Pinpoint the cell where the given text exists, returning its [x, y] midpoint coordinate. 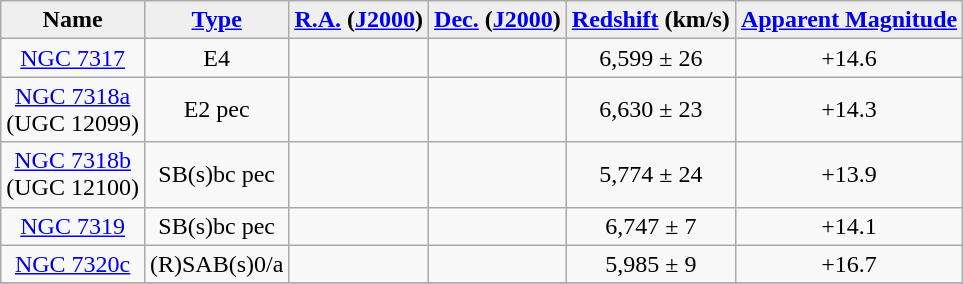
NGC 7319 [73, 226]
6,630 ± 23 [650, 110]
NGC 7320c [73, 264]
Redshift (km/s) [650, 20]
E2 pec [216, 110]
Type [216, 20]
5,985 ± 9 [650, 264]
E4 [216, 58]
5,774 ± 24 [650, 174]
+14.3 [848, 110]
Name [73, 20]
Dec. (J2000) [498, 20]
+14.1 [848, 226]
+16.7 [848, 264]
6,747 ± 7 [650, 226]
NGC 7317 [73, 58]
Apparent Magnitude [848, 20]
6,599 ± 26 [650, 58]
NGC 7318b(UGC 12100) [73, 174]
+14.6 [848, 58]
NGC 7318a(UGC 12099) [73, 110]
R.A. (J2000) [359, 20]
(R)SAB(s)0/a [216, 264]
+13.9 [848, 174]
